Locate the cell with the specified text and output its [x, y] center coordinate. 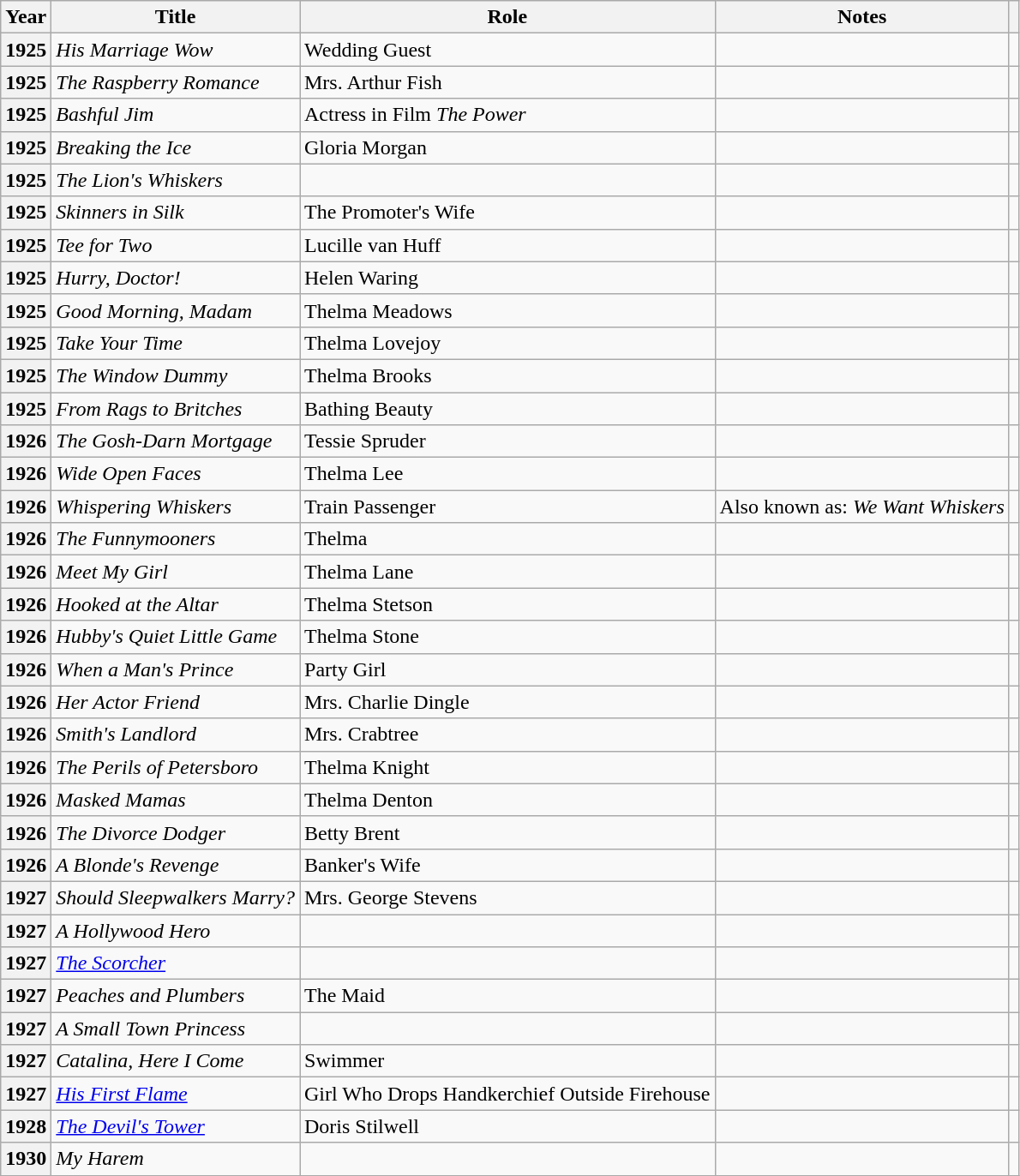
Thelma Lane [507, 572]
Doris Stilwell [507, 1126]
The Promoter's Wife [507, 213]
Actress in Film The Power [507, 115]
A Hollywood Hero [176, 930]
The Devil's Tower [176, 1126]
Tee for Two [176, 245]
Bashful Jim [176, 115]
Skinners in Silk [176, 213]
Banker's Wife [507, 865]
Mrs. George Stevens [507, 897]
Hurry, Doctor! [176, 278]
Good Morning, Madam [176, 310]
Catalina, Here I Come [176, 1061]
Mrs. Crabtree [507, 735]
Betty Brent [507, 832]
Train Passenger [507, 507]
The Lion's Whiskers [176, 180]
Meet My Girl [176, 572]
The Divorce Dodger [176, 832]
Year [26, 17]
Masked Mamas [176, 800]
Thelma Denton [507, 800]
Notes [862, 17]
Party Girl [507, 669]
Tessie Spruder [507, 441]
Thelma Stone [507, 637]
Whispering Whiskers [176, 507]
Thelma Knight [507, 767]
Mrs. Arthur Fish [507, 82]
Bathing Beauty [507, 409]
Girl Who Drops Handkerchief Outside Firehouse [507, 1094]
Wide Open Faces [176, 474]
Take Your Time [176, 343]
Thelma Stetson [507, 604]
Smith's Landlord [176, 735]
Swimmer [507, 1061]
Lucille van Huff [507, 245]
When a Man's Prince [176, 669]
Her Actor Friend [176, 702]
Peaches and Plumbers [176, 996]
Thelma [507, 539]
Gloria Morgan [507, 147]
Thelma Brooks [507, 375]
Thelma Meadows [507, 310]
The Gosh-Darn Mortgage [176, 441]
Thelma Lovejoy [507, 343]
The Raspberry Romance [176, 82]
1930 [26, 1159]
The Maid [507, 996]
Breaking the Ice [176, 147]
Should Sleepwalkers Marry? [176, 897]
A Small Town Princess [176, 1029]
His Marriage Wow [176, 50]
Title [176, 17]
Hubby's Quiet Little Game [176, 637]
Hooked at the Altar [176, 604]
The Funnymooners [176, 539]
The Perils of Petersboro [176, 767]
Thelma Lee [507, 474]
1928 [26, 1126]
His First Flame [176, 1094]
My Harem [176, 1159]
From Rags to Britches [176, 409]
Mrs. Charlie Dingle [507, 702]
A Blonde's Revenge [176, 865]
The Scorcher [176, 963]
The Window Dummy [176, 375]
Helen Waring [507, 278]
Also known as: We Want Whiskers [862, 507]
Role [507, 17]
Wedding Guest [507, 50]
